Search for the cell housing the specified text and yield its (X, Y) center coordinate. 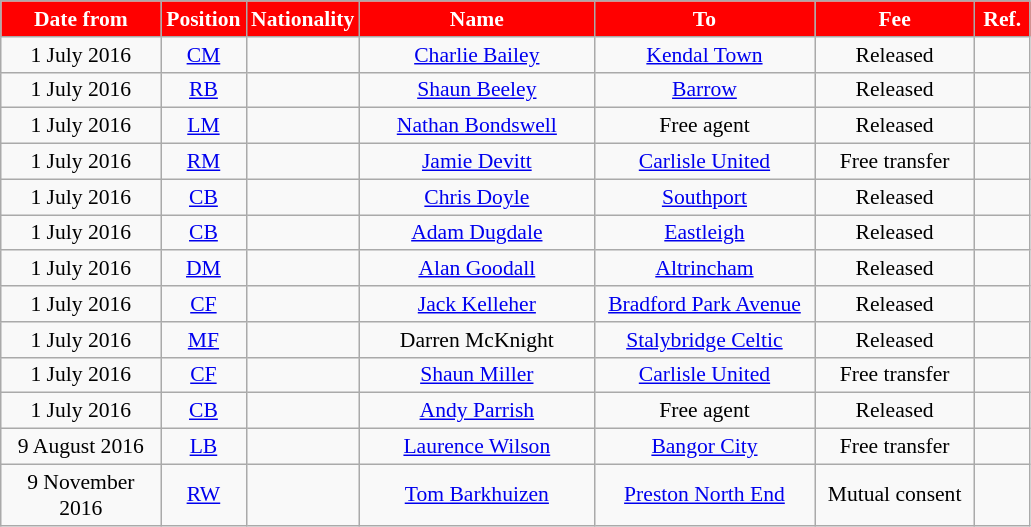
Kendal Town (704, 55)
Southport (704, 197)
Tom Barkhuizen (476, 494)
Bradford Park Avenue (704, 304)
Charlie Bailey (476, 55)
RB (204, 90)
Jamie Devitt (476, 162)
CM (204, 55)
Barrow (704, 90)
Fee (895, 19)
Chris Doyle (476, 197)
To (704, 19)
Laurence Wilson (476, 447)
Bangor City (704, 447)
LM (204, 126)
Andy Parrish (476, 411)
Date from (81, 19)
Alan Goodall (476, 269)
RM (204, 162)
Darren McKnight (476, 340)
Ref. (1002, 19)
LB (204, 447)
Position (204, 19)
Shaun Beeley (476, 90)
Eastleigh (704, 233)
DM (204, 269)
RW (204, 494)
Mutual consent (895, 494)
Preston North End (704, 494)
Jack Kelleher (476, 304)
Shaun Miller (476, 375)
Altrincham (704, 269)
9 August 2016 (81, 447)
Nathan Bondswell (476, 126)
MF (204, 340)
Nationality (302, 19)
Stalybridge Celtic (704, 340)
9 November 2016 (81, 494)
Adam Dugdale (476, 233)
Name (476, 19)
